For the text-containing cell, return its midpoint in (X, Y) coordinate format. 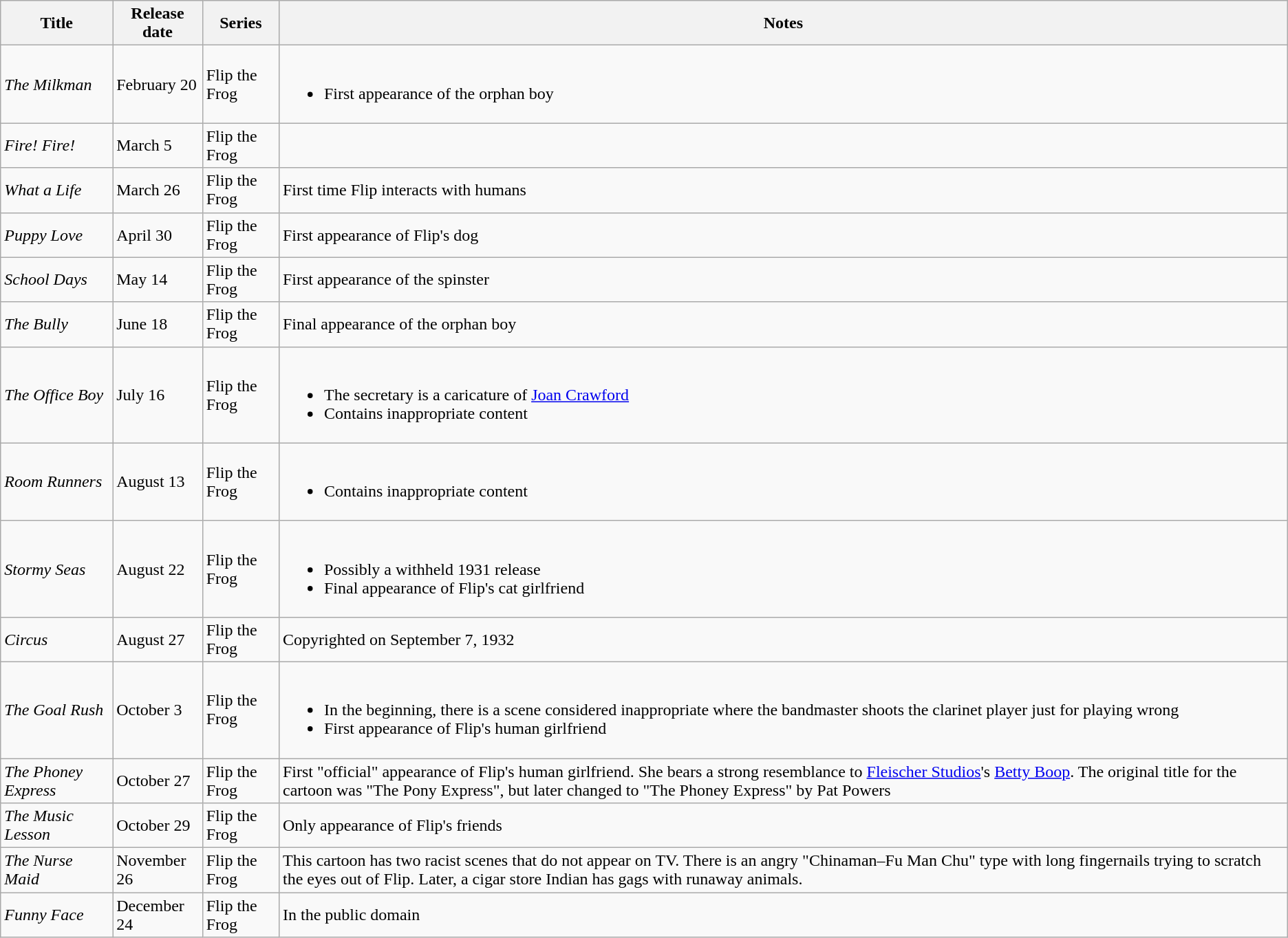
The Phoney Express (56, 780)
July 16 (158, 395)
Funny Face (56, 915)
August 27 (158, 640)
School Days (56, 279)
November 26 (158, 871)
March 26 (158, 190)
Notes (783, 23)
What a Life (56, 190)
Room Runners (56, 481)
In the public domain (783, 915)
First appearance of the spinster (783, 279)
August 13 (158, 481)
The Milkman (56, 84)
October 27 (158, 780)
August 22 (158, 569)
December 24 (158, 915)
February 20 (158, 84)
June 18 (158, 325)
Title (56, 23)
First appearance of the orphan boy (783, 84)
Possibly a withheld 1931 releaseFinal appearance of Flip's cat girlfriend (783, 569)
Puppy Love (56, 235)
The Nurse Maid (56, 871)
April 30 (158, 235)
Final appearance of the orphan boy (783, 325)
October 3 (158, 710)
The Bully (56, 325)
Only appearance of Flip's friends (783, 825)
Copyrighted on September 7, 1932 (783, 640)
Contains inappropriate content (783, 481)
Circus (56, 640)
Fire! Fire! (56, 146)
Release date (158, 23)
Stormy Seas (56, 569)
The Music Lesson (56, 825)
October 29 (158, 825)
The secretary is a caricature of Joan CrawfordContains inappropriate content (783, 395)
May 14 (158, 279)
March 5 (158, 146)
First appearance of Flip's dog (783, 235)
Series (241, 23)
The Office Boy (56, 395)
The Goal Rush (56, 710)
First time Flip interacts with humans (783, 190)
